Detect which cell encompasses the target text, then output its [x, y] center coordinate. 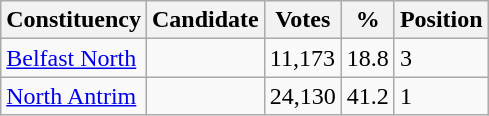
3 [441, 58]
Constituency [74, 20]
11,173 [302, 58]
North Antrim [74, 96]
Votes [302, 20]
Belfast North [74, 58]
% [368, 20]
Candidate [205, 20]
1 [441, 96]
41.2 [368, 96]
18.8 [368, 58]
Position [441, 20]
24,130 [302, 96]
